Return (x, y) of the center of cell containing provided text 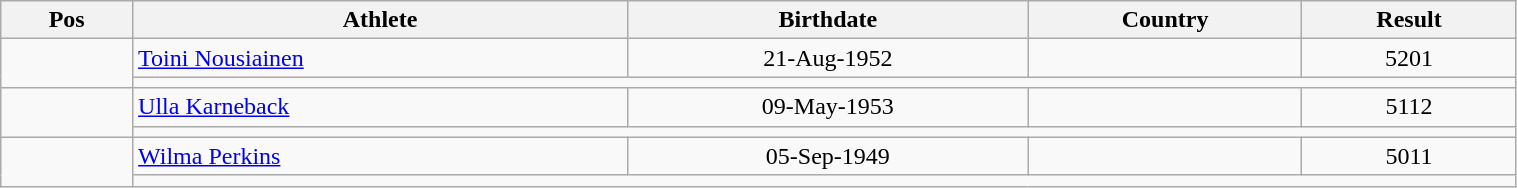
Wilma Perkins (380, 156)
Pos (67, 20)
Result (1409, 20)
Athlete (380, 20)
5112 (1409, 107)
21-Aug-1952 (828, 58)
5011 (1409, 156)
Toini Nousiainen (380, 58)
Ulla Karneback (380, 107)
09-May-1953 (828, 107)
Birthdate (828, 20)
05-Sep-1949 (828, 156)
Country (1165, 20)
5201 (1409, 58)
